Find where the given text appears and provide that cell's center as [X, Y] coordinate. 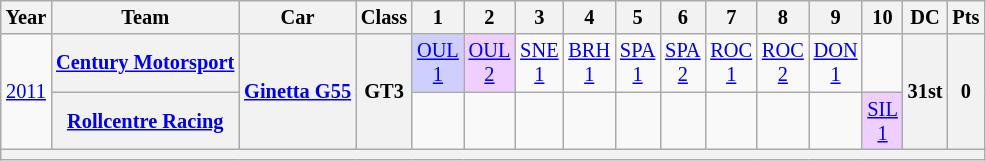
GT3 [384, 92]
6 [682, 17]
ROC1 [731, 63]
SNE1 [539, 63]
2 [490, 17]
SIL1 [882, 121]
5 [638, 17]
Rollcentre Racing [145, 121]
Car [298, 17]
4 [589, 17]
8 [783, 17]
Ginetta G55 [298, 92]
Century Motorsport [145, 63]
2011 [26, 92]
0 [966, 92]
SPA2 [682, 63]
Team [145, 17]
OUL2 [490, 63]
DON1 [836, 63]
OUL1 [438, 63]
3 [539, 17]
Pts [966, 17]
Class [384, 17]
ROC2 [783, 63]
DC [926, 17]
10 [882, 17]
BRH1 [589, 63]
SPA1 [638, 63]
7 [731, 17]
31st [926, 92]
1 [438, 17]
Year [26, 17]
9 [836, 17]
